Return the [X, Y] coordinate for the center point of the cell that contains the specified text.  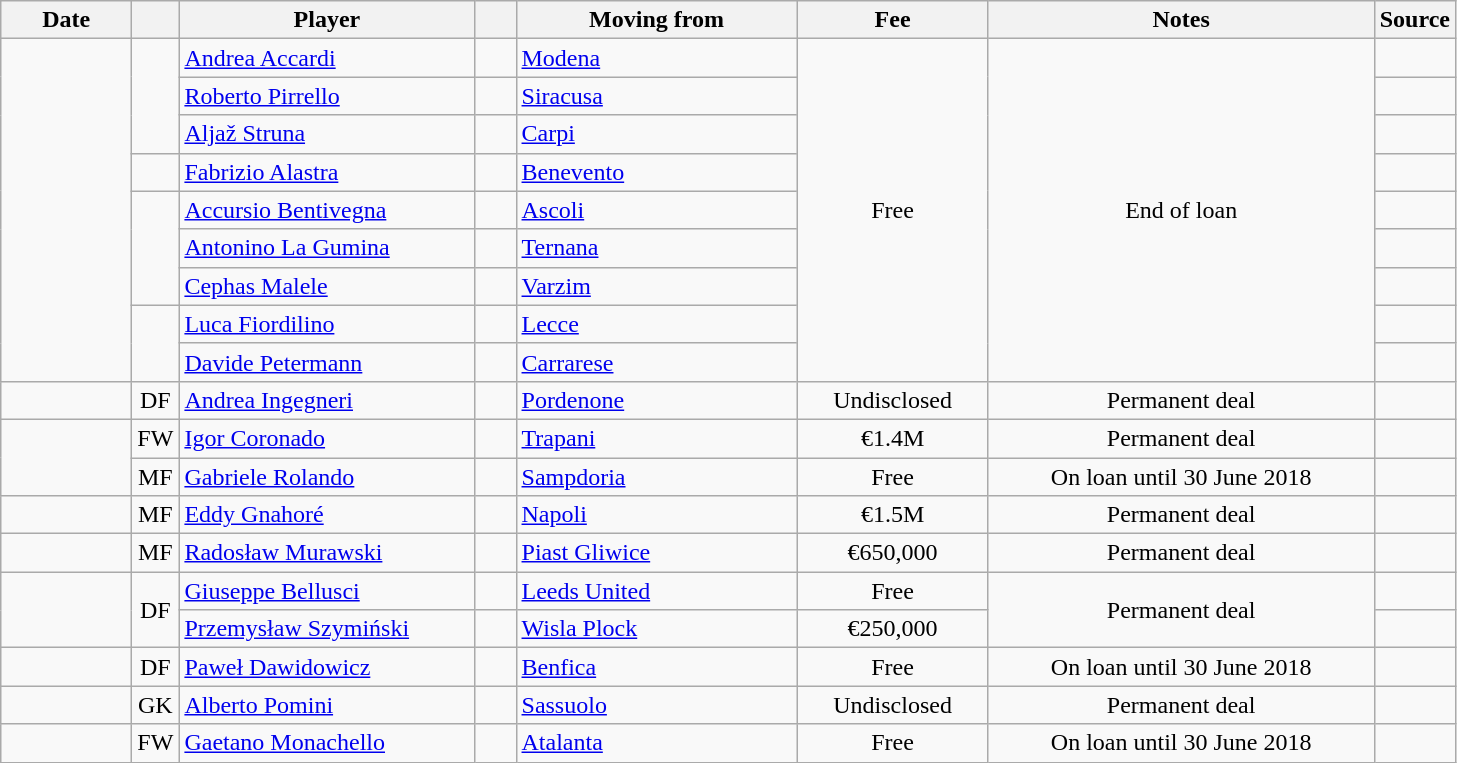
Sampdoria [656, 477]
Atalanta [656, 743]
Leeds United [656, 591]
Trapani [656, 438]
Lecce [656, 324]
Pordenone [656, 400]
Igor Coronado [327, 438]
Notes [1181, 20]
Przemysław Szymiński [327, 629]
Sassuolo [656, 705]
€1.5M [892, 515]
Paweł Dawidowicz [327, 667]
Varzim [656, 286]
End of loan [1181, 210]
Accursio Bentivegna [327, 210]
€250,000 [892, 629]
Benfica [656, 667]
Benevento [656, 172]
Aljaž Struna [327, 134]
€650,000 [892, 553]
Giuseppe Bellusci [327, 591]
Carrarese [656, 362]
Alberto Pomini [327, 705]
Gabriele Rolando [327, 477]
Antonino La Gumina [327, 248]
Siracusa [656, 96]
Ternana [656, 248]
Wisla Plock [656, 629]
Fabrizio Alastra [327, 172]
Carpi [656, 134]
Radosław Murawski [327, 553]
Luca Fiordilino [327, 324]
Davide Petermann [327, 362]
GK [156, 705]
Date [66, 20]
Gaetano Monachello [327, 743]
Ascoli [656, 210]
Moving from [656, 20]
€1.4M [892, 438]
Andrea Accardi [327, 58]
Andrea Ingegneri [327, 400]
Modena [656, 58]
Napoli [656, 515]
Cephas Malele [327, 286]
Eddy Gnahoré [327, 515]
Roberto Pirrello [327, 96]
Piast Gliwice [656, 553]
Player [327, 20]
Source [1414, 20]
Fee [892, 20]
